Provide the (X, Y) coordinate of the cell's center where the given text is located.  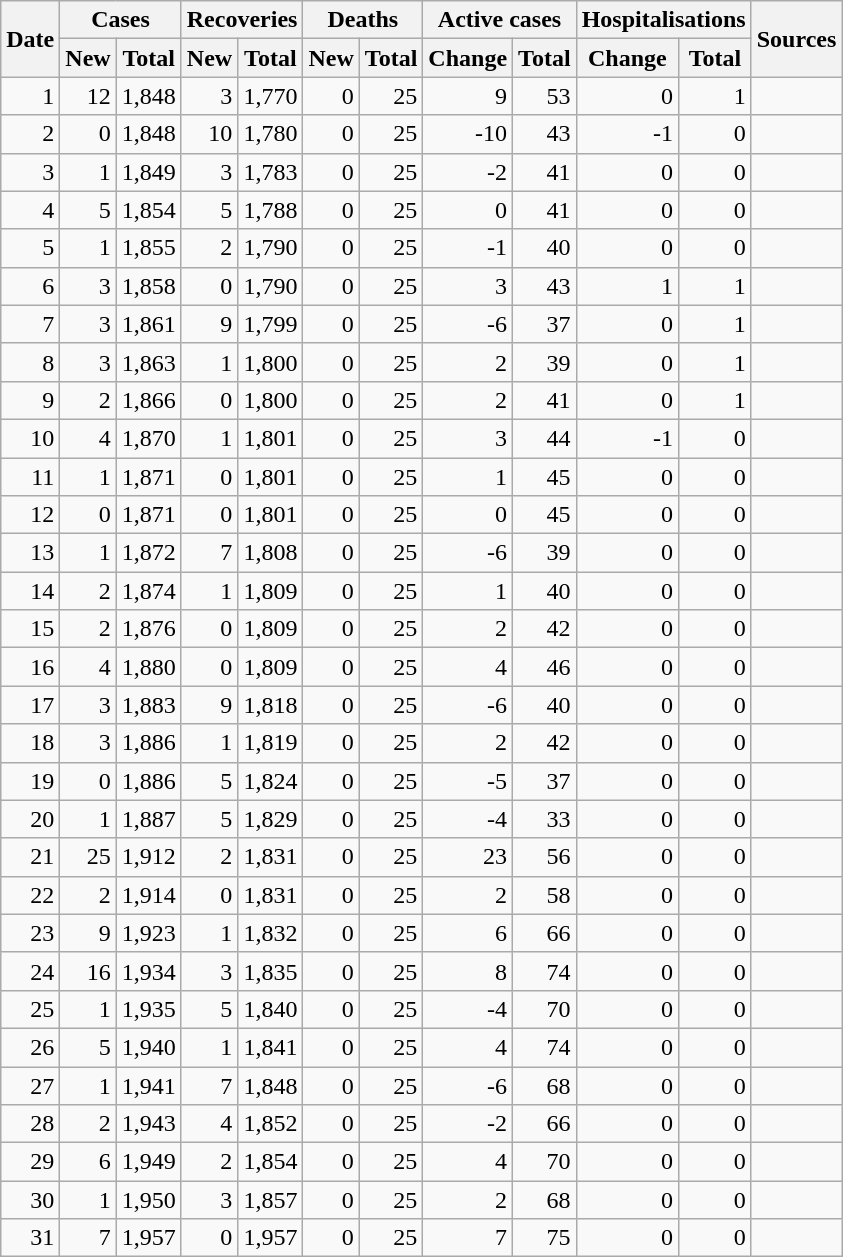
1,941 (148, 1085)
-10 (468, 134)
1,829 (270, 819)
1,940 (148, 1047)
44 (545, 438)
1,857 (270, 1200)
18 (30, 743)
58 (545, 895)
1,835 (270, 971)
27 (30, 1085)
1,883 (148, 705)
1,770 (270, 96)
Deaths (363, 20)
1,866 (148, 400)
1,808 (270, 553)
1,874 (148, 591)
1,943 (148, 1124)
1,880 (148, 667)
17 (30, 705)
1,950 (148, 1200)
33 (545, 819)
Cases (120, 20)
Hospitalisations (664, 20)
1,934 (148, 971)
1,832 (270, 933)
13 (30, 553)
Sources (796, 39)
1,788 (270, 210)
1,861 (148, 324)
1,840 (270, 1009)
1,863 (148, 362)
11 (30, 477)
-5 (468, 781)
Recoveries (242, 20)
1,858 (148, 286)
21 (30, 857)
56 (545, 857)
1,870 (148, 438)
15 (30, 629)
1,841 (270, 1047)
1,949 (148, 1162)
19 (30, 781)
1,818 (270, 705)
28 (30, 1124)
1,855 (148, 248)
1,799 (270, 324)
29 (30, 1162)
53 (545, 96)
22 (30, 895)
1,887 (148, 819)
1,819 (270, 743)
1,935 (148, 1009)
1,849 (148, 172)
Active cases (500, 20)
24 (30, 971)
1,876 (148, 629)
26 (30, 1047)
1,783 (270, 172)
31 (30, 1238)
30 (30, 1200)
1,872 (148, 553)
1,824 (270, 781)
20 (30, 819)
1,780 (270, 134)
1,912 (148, 857)
Date (30, 39)
1,852 (270, 1124)
14 (30, 591)
46 (545, 667)
1,923 (148, 933)
75 (545, 1238)
1,914 (148, 895)
